Provide the [x, y] coordinate of the cell's center where the given text is located.  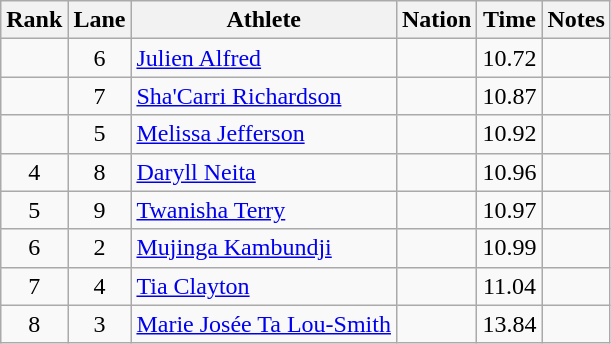
Marie Josée Ta Lou-Smith [264, 324]
Twanisha Terry [264, 210]
10.72 [510, 58]
Time [510, 20]
9 [100, 210]
10.87 [510, 96]
Tia Clayton [264, 286]
Lane [100, 20]
10.99 [510, 248]
Athlete [264, 20]
Rank [34, 20]
10.97 [510, 210]
Julien Alfred [264, 58]
Sha'Carri Richardson [264, 96]
3 [100, 324]
Melissa Jefferson [264, 134]
Notes [576, 20]
Daryll Neita [264, 172]
Nation [436, 20]
10.92 [510, 134]
2 [100, 248]
10.96 [510, 172]
Mujinga Kambundji [264, 248]
13.84 [510, 324]
11.04 [510, 286]
